Output the (x, y) coordinate of the center of the cell containing the given text.  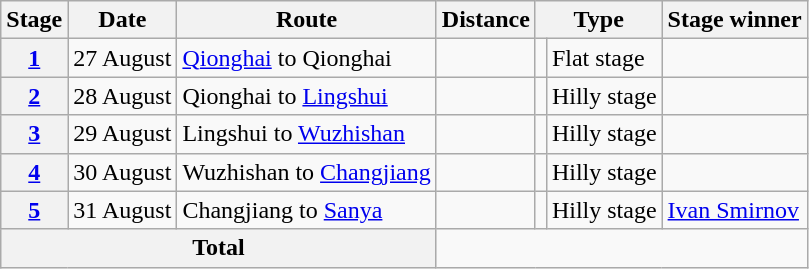
1 (34, 58)
Qionghai to Qionghai (306, 58)
Ivan Smirnov (734, 210)
2 (34, 96)
30 August (122, 172)
29 August (122, 134)
Qionghai to Lingshui (306, 96)
4 (34, 172)
Date (122, 20)
5 (34, 210)
Flat stage (604, 58)
31 August (122, 210)
Changjiang to Sanya (306, 210)
28 August (122, 96)
Route (306, 20)
Type (598, 20)
Wuzhishan to Changjiang (306, 172)
Total (219, 248)
27 August (122, 58)
Lingshui to Wuzhishan (306, 134)
3 (34, 134)
Distance (486, 20)
Stage (34, 20)
Stage winner (734, 20)
